Scan for the cell matching the given text and deliver its [x, y] coordinate at center. 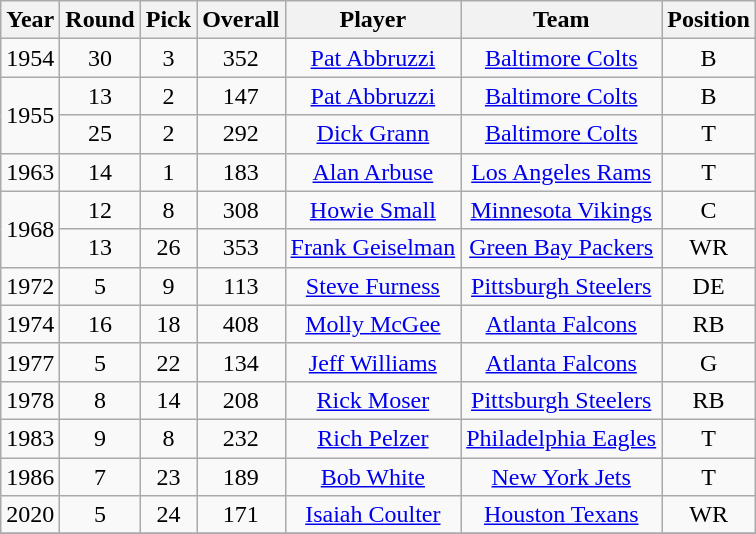
Isaiah Coulter [373, 515]
1 [168, 172]
Team [562, 20]
Howie Small [373, 210]
16 [100, 324]
352 [241, 58]
Frank Geiselman [373, 248]
Player [373, 20]
G [709, 362]
Jeff Williams [373, 362]
DE [709, 286]
1955 [30, 115]
Position [709, 20]
18 [168, 324]
208 [241, 400]
Pick [168, 20]
171 [241, 515]
Round [100, 20]
Steve Furness [373, 286]
1968 [30, 229]
1963 [30, 172]
183 [241, 172]
Bob White [373, 477]
26 [168, 248]
Green Bay Packers [562, 248]
New York Jets [562, 477]
7 [100, 477]
1983 [30, 438]
12 [100, 210]
Molly McGee [373, 324]
Dick Grann [373, 134]
1986 [30, 477]
Houston Texans [562, 515]
3 [168, 58]
232 [241, 438]
Alan Arbuse [373, 172]
147 [241, 96]
134 [241, 362]
22 [168, 362]
Rich Pelzer [373, 438]
1977 [30, 362]
1974 [30, 324]
Minnesota Vikings [562, 210]
Los Angeles Rams [562, 172]
C [709, 210]
2020 [30, 515]
113 [241, 286]
1978 [30, 400]
292 [241, 134]
1954 [30, 58]
408 [241, 324]
25 [100, 134]
Overall [241, 20]
1972 [30, 286]
Philadelphia Eagles [562, 438]
Year [30, 20]
353 [241, 248]
308 [241, 210]
24 [168, 515]
23 [168, 477]
Rick Moser [373, 400]
189 [241, 477]
30 [100, 58]
